Extract the [X, Y] coordinate from the center of the cell holding the provided text.  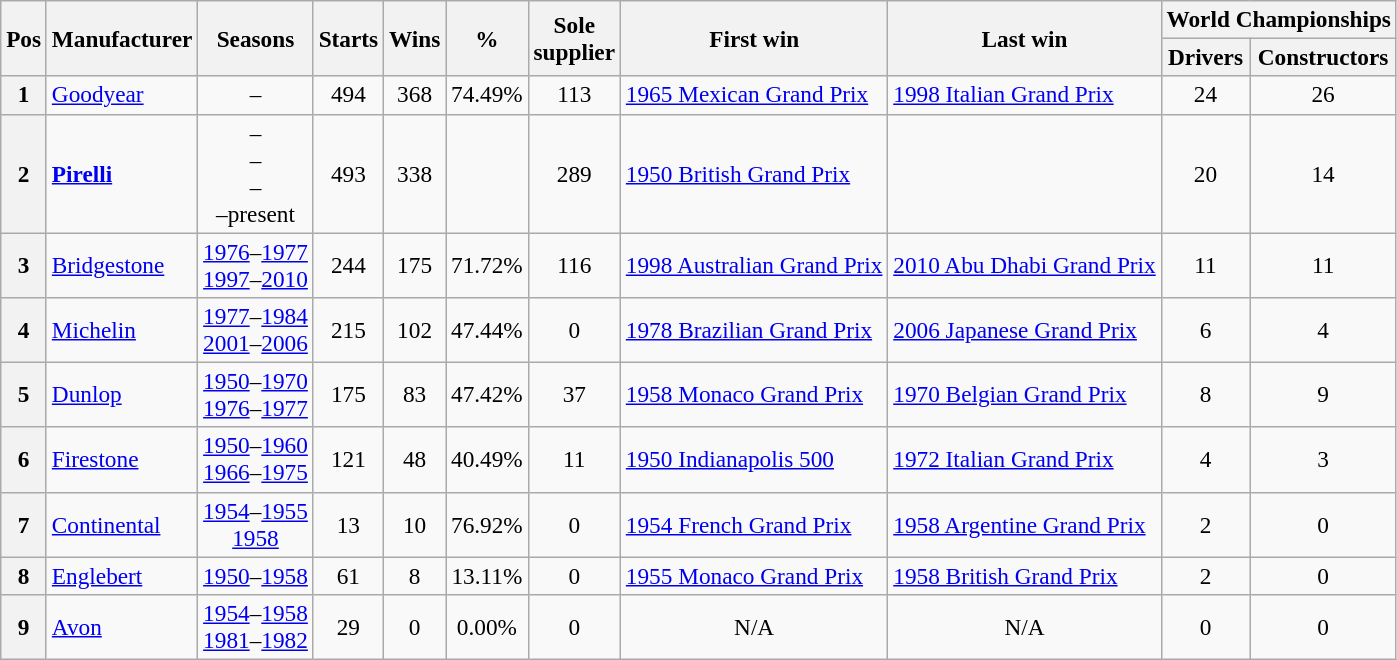
14 [1323, 174]
Avon [122, 626]
40.49% [488, 460]
1965 Mexican Grand Prix [754, 95]
47.42% [488, 394]
102 [415, 330]
29 [348, 626]
2010 Abu Dhabi Grand Prix [1024, 264]
48 [415, 460]
2006 Japanese Grand Prix [1024, 330]
Last win [1024, 38]
0.00% [488, 626]
Starts [348, 38]
1954 French Grand Prix [754, 524]
244 [348, 264]
Bridgestone [122, 264]
1 [24, 95]
1998 Australian Grand Prix [754, 264]
Constructors [1323, 57]
Drivers [1206, 57]
% [488, 38]
71.72% [488, 264]
1978 Brazilian Grand Prix [754, 330]
1977–19842001–2006 [256, 330]
Continental [122, 524]
Englebert [122, 575]
Pos [24, 38]
76.92% [488, 524]
116 [574, 264]
1950 British Grand Prix [754, 174]
1955 Monaco Grand Prix [754, 575]
368 [415, 95]
– [256, 95]
113 [574, 95]
338 [415, 174]
289 [574, 174]
Seasons [256, 38]
121 [348, 460]
First win [754, 38]
24 [1206, 95]
20 [1206, 174]
494 [348, 95]
1998 Italian Grand Prix [1024, 95]
Pirelli [122, 174]
47.44% [488, 330]
Wins [415, 38]
Solesupplier [574, 38]
Goodyear [122, 95]
5 [24, 394]
World Championships [1278, 19]
1958 Monaco Grand Prix [754, 394]
1958 Argentine Grand Prix [1024, 524]
Manufacturer [122, 38]
1954–19551958 [256, 524]
215 [348, 330]
74.49% [488, 95]
Michelin [122, 330]
83 [415, 394]
1950–19601966–1975 [256, 460]
1954–19581981–1982 [256, 626]
1950–1958 [256, 575]
10 [415, 524]
13.11% [488, 575]
1972 Italian Grand Prix [1024, 460]
61 [348, 575]
37 [574, 394]
26 [1323, 95]
Dunlop [122, 394]
Firestone [122, 460]
1976–19771997–2010 [256, 264]
493 [348, 174]
1958 British Grand Prix [1024, 575]
––––present [256, 174]
13 [348, 524]
1950 Indianapolis 500 [754, 460]
1950–19701976–1977 [256, 394]
7 [24, 524]
1970 Belgian Grand Prix [1024, 394]
